Find where the given text appears and provide that cell's center as [X, Y] coordinate. 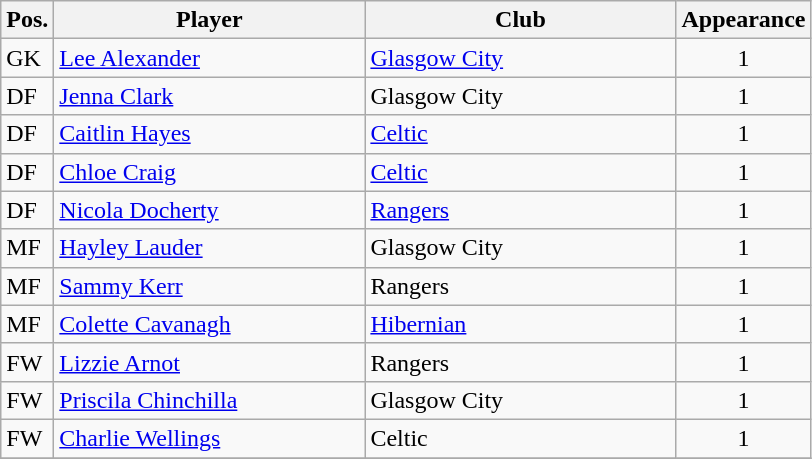
Pos. [28, 20]
Appearance [744, 20]
Nicola Docherty [210, 210]
Lee Alexander [210, 58]
Player [210, 20]
GK [28, 58]
Lizzie Arnot [210, 362]
Chloe Craig [210, 172]
Jenna Clark [210, 96]
Charlie Wellings [210, 438]
Colette Cavanagh [210, 324]
Hibernian [520, 324]
Hayley Lauder [210, 248]
Sammy Kerr [210, 286]
Priscila Chinchilla [210, 400]
Caitlin Hayes [210, 134]
Club [520, 20]
